Extract the [x, y] coordinate from the center of the cell holding the provided text.  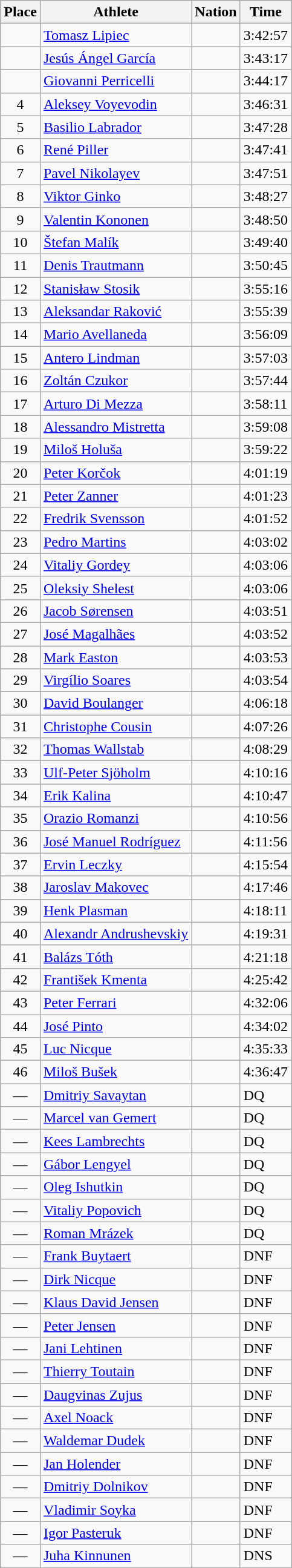
Denis Trautmann [115, 265]
14 [21, 335]
Zoltán Czukor [115, 381]
Igor Pasteruk [115, 1533]
Mark Easton [115, 657]
Tomasz Lipiec [115, 35]
Jesús Ángel García [115, 58]
Alessandro Mistretta [115, 427]
44 [21, 1026]
3:59:22 [265, 450]
3:48:27 [265, 196]
Peter Jensen [115, 1325]
4:03:54 [265, 680]
19 [21, 450]
36 [21, 842]
33 [21, 772]
22 [21, 519]
18 [21, 427]
4:01:19 [265, 473]
29 [21, 680]
Ulf-Peter Sjöholm [115, 772]
4 [21, 104]
José Pinto [115, 1026]
Erik Kalina [115, 796]
Time [265, 12]
Jani Lehtinen [115, 1348]
3:46:31 [265, 104]
3:44:17 [265, 81]
Kees Lambrechts [115, 1141]
Dmitriy Dolnikov [115, 1487]
3:57:44 [265, 381]
25 [21, 588]
Aleksey Voyevodin [115, 104]
Miloš Bušek [115, 1072]
45 [21, 1049]
Athlete [115, 12]
3:55:16 [265, 289]
4:25:42 [265, 980]
Aleksandar Raković [115, 312]
Thomas Wallstab [115, 749]
30 [21, 703]
15 [21, 358]
27 [21, 634]
21 [21, 496]
3:50:45 [265, 265]
Basilio Labrador [115, 127]
4:10:16 [265, 772]
Jacob Sørensen [115, 611]
4:19:31 [265, 934]
40 [21, 934]
3:48:50 [265, 219]
39 [21, 911]
24 [21, 565]
4:03:52 [265, 634]
4:03:02 [265, 542]
3:47:41 [265, 150]
3:47:51 [265, 173]
Antero Lindman [115, 358]
Peter Korčok [115, 473]
Oleksiy Shelest [115, 588]
4:10:56 [265, 819]
Luc Nicque [115, 1049]
Daugvinas Zujus [115, 1394]
3:57:03 [265, 358]
Vitaliy Gordey [115, 565]
12 [21, 289]
Alexandr Andrushevskiy [115, 934]
3:43:17 [265, 58]
4:32:06 [265, 1003]
Place [21, 12]
3:49:40 [265, 242]
Jaroslav Makovec [115, 888]
4:11:56 [265, 842]
46 [21, 1072]
17 [21, 404]
3:59:08 [265, 427]
Dirk Nicque [115, 1279]
Balázs Tóth [115, 957]
José Manuel Rodríguez [115, 842]
10 [21, 242]
Nation [216, 12]
31 [21, 726]
Pavel Nikolayev [115, 173]
43 [21, 1003]
Valentin Kononen [115, 219]
Ervin Leczky [115, 865]
42 [21, 980]
32 [21, 749]
Marcel van Gemert [115, 1118]
38 [21, 888]
4:36:47 [265, 1072]
Pedro Martins [115, 542]
4:07:26 [265, 726]
4:21:18 [265, 957]
René Piller [115, 150]
Roman Mrázek [115, 1233]
4:17:46 [265, 888]
Virgílio Soares [115, 680]
3:55:39 [265, 312]
Miloš Holuša [115, 450]
3:56:09 [265, 335]
Arturo Di Mezza [115, 404]
José Magalhães [115, 634]
Peter Zanner [115, 496]
Gábor Lengyel [115, 1164]
4:34:02 [265, 1026]
34 [21, 796]
Vladimir Soyka [115, 1510]
9 [21, 219]
Oleg Ishutkin [115, 1187]
4:06:18 [265, 703]
13 [21, 312]
23 [21, 542]
František Kmenta [115, 980]
Frank Buytaert [115, 1256]
Christophe Cousin [115, 726]
Vitaliy Popovich [115, 1210]
Štefan Malík [115, 242]
Orazio Romanzi [115, 819]
4:01:52 [265, 519]
4:03:53 [265, 657]
DNS [265, 1556]
Thierry Toutain [115, 1371]
35 [21, 819]
7 [21, 173]
3:47:28 [265, 127]
Klaus David Jensen [115, 1302]
4:18:11 [265, 911]
4:08:29 [265, 749]
Dmitriy Savaytan [115, 1095]
Axel Noack [115, 1418]
Juha Kinnunen [115, 1556]
Peter Ferrari [115, 1003]
11 [21, 265]
Fredrik Svensson [115, 519]
Mario Avellaneda [115, 335]
41 [21, 957]
6 [21, 150]
3:58:11 [265, 404]
4:35:33 [265, 1049]
37 [21, 865]
28 [21, 657]
3:42:57 [265, 35]
Waldemar Dudek [115, 1441]
4:03:51 [265, 611]
Viktor Ginko [115, 196]
Henk Plasman [115, 911]
20 [21, 473]
David Boulanger [115, 703]
4:15:54 [265, 865]
Jan Holender [115, 1464]
8 [21, 196]
Stanisław Stosik [115, 289]
4:01:23 [265, 496]
Giovanni Perricelli [115, 81]
5 [21, 127]
26 [21, 611]
16 [21, 381]
4:10:47 [265, 796]
